Pinpoint the cell where the given text exists, returning its [X, Y] midpoint coordinate. 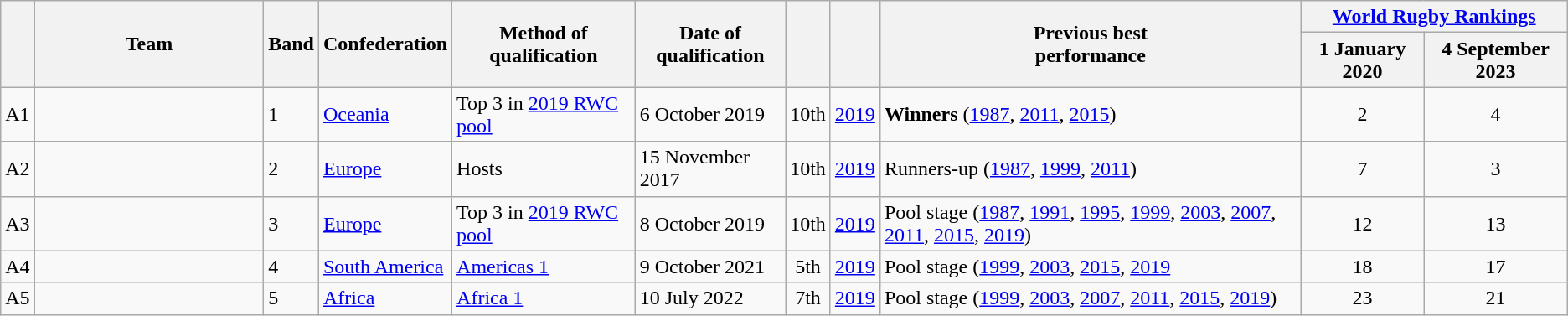
Hosts [544, 169]
23 [1362, 298]
9 October 2021 [710, 267]
1 January 2020 [1362, 60]
4 September 2023 [1496, 60]
Date ofqualification [710, 44]
Team [149, 44]
Winners (1987, 2011, 2015) [1091, 114]
5th [808, 267]
World Rugby Rankings [1434, 17]
1 [291, 114]
Pool stage (1999, 2003, 2015, 2019 [1091, 267]
10 July 2022 [710, 298]
Runners-up (1987, 1999, 2011) [1091, 169]
Method ofqualification [544, 44]
Pool stage (1999, 2003, 2007, 2011, 2015, 2019) [1091, 298]
17 [1496, 267]
Africa [385, 298]
A5 [18, 298]
Oceania [385, 114]
6 October 2019 [710, 114]
5 [291, 298]
13 [1496, 223]
Pool stage (1987, 1991, 1995, 1999, 2003, 2007, 2011, 2015, 2019) [1091, 223]
Band [291, 44]
Confederation [385, 44]
A4 [18, 267]
7 [1362, 169]
Americas 1 [544, 267]
South America [385, 267]
8 October 2019 [710, 223]
7th [808, 298]
A1 [18, 114]
15 November 2017 [710, 169]
A2 [18, 169]
A3 [18, 223]
21 [1496, 298]
Africa 1 [544, 298]
18 [1362, 267]
Previous bestperformance [1091, 44]
12 [1362, 223]
